Locate the cell with the specified text and output its (x, y) center coordinate. 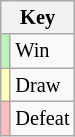
Win (42, 51)
Draw (42, 85)
Defeat (42, 118)
Key (38, 17)
